Pinpoint the cell where the given text exists, returning its [x, y] midpoint coordinate. 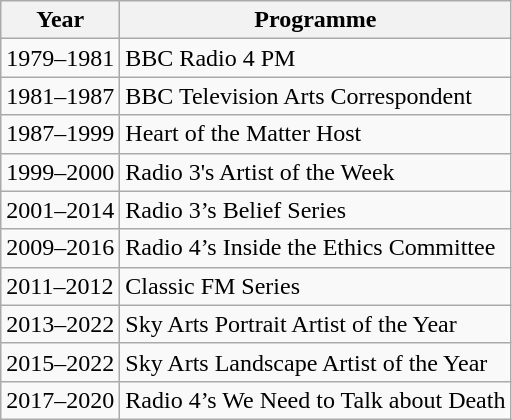
Sky Arts Portrait Artist of the Year [316, 324]
Radio 3's Artist of the Week [316, 172]
2001–2014 [60, 210]
Heart of the Matter Host [316, 134]
BBC Radio 4 PM [316, 58]
Year [60, 20]
Programme [316, 20]
2013–2022 [60, 324]
1981–1987 [60, 96]
2009–2016 [60, 248]
Classic FM Series [316, 286]
Radio 3’s Belief Series [316, 210]
2011–2012 [60, 286]
Radio 4’s Inside the Ethics Committee [316, 248]
1979–1981 [60, 58]
BBC Television Arts Correspondent [316, 96]
Radio 4’s We Need to Talk about Death [316, 400]
1999–2000 [60, 172]
2015–2022 [60, 362]
2017–2020 [60, 400]
1987–1999 [60, 134]
Sky Arts Landscape Artist of the Year [316, 362]
